Identify which cell holds the provided text, then report its (x, y) central coordinate. 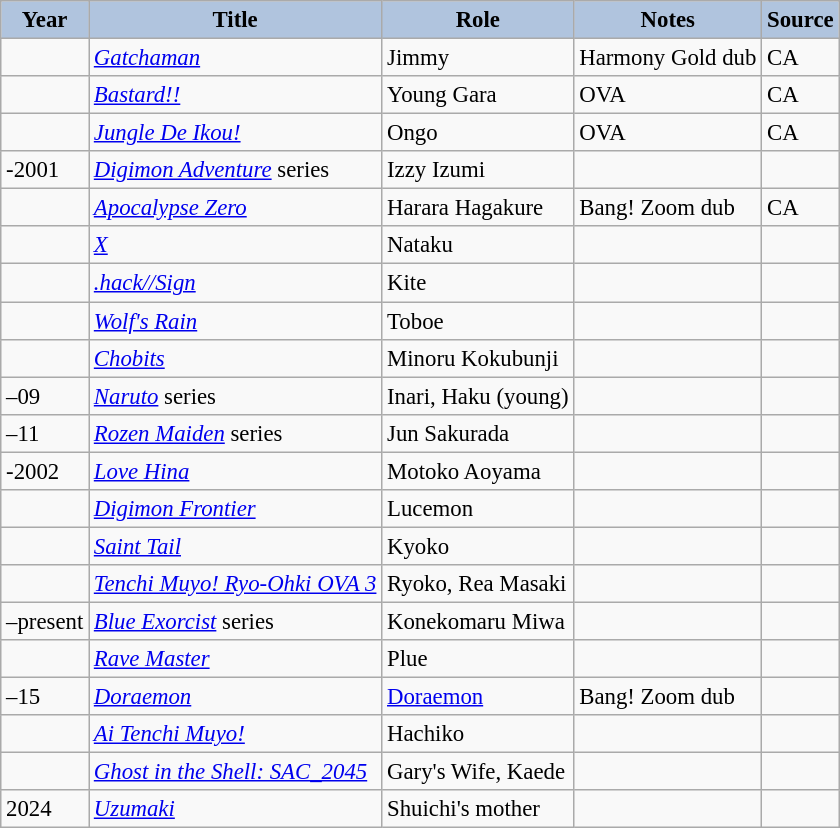
2024 (45, 809)
Young Gara (478, 95)
Lucemon (478, 509)
Year (45, 20)
Title (236, 20)
Apocalypse Zero (236, 208)
Shuichi's mother (478, 809)
Gatchaman (236, 58)
Source (800, 20)
Uzumaki (236, 809)
Kyoko (478, 546)
Love Hina (236, 471)
Motoko Aoyama (478, 471)
Izzy Izumi (478, 170)
Gary's Wife, Kaede (478, 772)
Tenchi Muyo! Ryo-Ohki OVA 3 (236, 584)
Ryoko, Rea Masaki (478, 584)
.hack//Sign (236, 283)
Digimon Adventure series (236, 170)
Bastard!! (236, 95)
Konekomaru Miwa (478, 621)
-2001 (45, 170)
Naruto series (236, 396)
Minoru Kokubunji (478, 358)
Jungle De Ikou! (236, 133)
Saint Tail (236, 546)
Inari, Haku (young) (478, 396)
Ghost in the Shell: SAC_2045 (236, 772)
Notes (668, 20)
Ai Tenchi Muyo! (236, 734)
Rave Master (236, 659)
–present (45, 621)
Blue Exorcist series (236, 621)
-2002 (45, 471)
Role (478, 20)
Chobits (236, 358)
–15 (45, 697)
Rozen Maiden series (236, 433)
Ongo (478, 133)
Jimmy (478, 58)
Plue (478, 659)
Nataku (478, 245)
–09 (45, 396)
Harara Hagakure (478, 208)
Jun Sakurada (478, 433)
Wolf's Rain (236, 321)
Digimon Frontier (236, 509)
Hachiko (478, 734)
–11 (45, 433)
Toboe (478, 321)
Kite (478, 283)
Harmony Gold dub (668, 58)
X (236, 245)
